Capture the cell that displays the provided text and extract its [x, y] central coordinate. 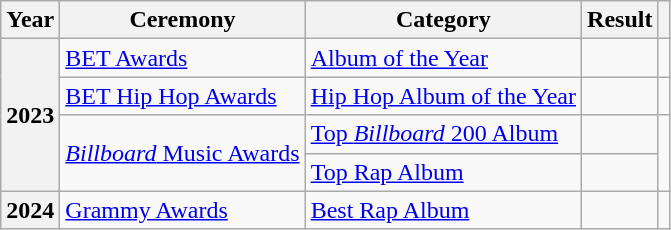
Best Rap Album [443, 210]
Grammy Awards [182, 210]
Year [30, 20]
Top Rap Album [443, 172]
2024 [30, 210]
Billboard Music Awards [182, 153]
Hip Hop Album of the Year [443, 96]
BET Awards [182, 58]
2023 [30, 115]
Top Billboard 200 Album [443, 134]
BET Hip Hop Awards [182, 96]
Album of the Year [443, 58]
Result [620, 20]
Category [443, 20]
Ceremony [182, 20]
